Return the [X, Y] coordinate for the center point of the cell that contains the specified text.  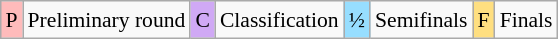
Preliminary round [107, 20]
C [202, 20]
Semifinals [421, 20]
Classification [280, 20]
½ [357, 20]
P [11, 20]
F [484, 20]
Finals [526, 20]
